Provide the (x, y) coordinate of the cell's center where the given text is located.  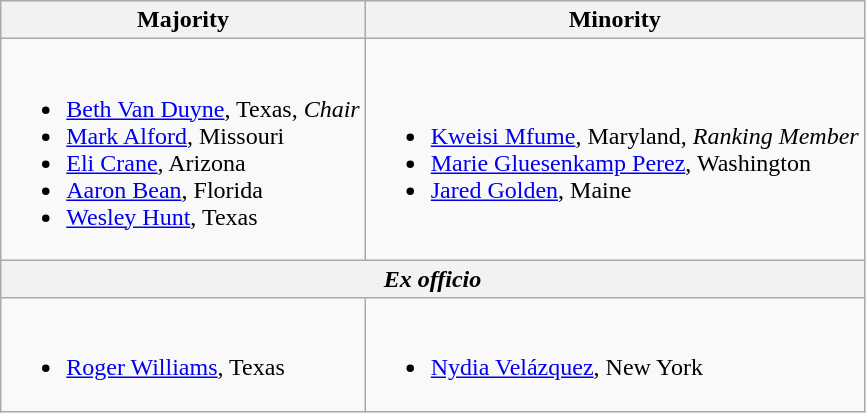
Kweisi Mfume, Maryland, Ranking MemberMarie Gluesenkamp Perez, WashingtonJared Golden, Maine (614, 150)
Majority (183, 20)
Nydia Velázquez, New York (614, 354)
Ex officio (432, 279)
Minority (614, 20)
Beth Van Duyne, Texas, ChairMark Alford, MissouriEli Crane, ArizonaAaron Bean, FloridaWesley Hunt, Texas (183, 150)
Roger Williams, Texas (183, 354)
